Extract the (x, y) coordinate from the center of the cell holding the provided text.  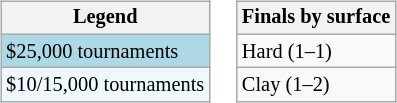
Legend (105, 18)
Hard (1–1) (316, 51)
$25,000 tournaments (105, 51)
$10/15,000 tournaments (105, 85)
Finals by surface (316, 18)
Clay (1–2) (316, 85)
